Return the (X, Y) coordinate for the center point of the cell that contains the specified text.  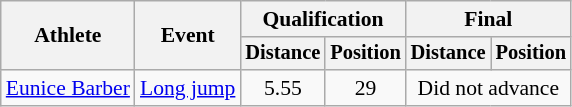
Qualification (322, 19)
Event (188, 36)
29 (365, 88)
Long jump (188, 88)
Did not advance (488, 88)
5.55 (282, 88)
Eunice Barber (68, 88)
Athlete (68, 36)
Final (488, 19)
